Identify which cell holds the provided text, then report its [X, Y] central coordinate. 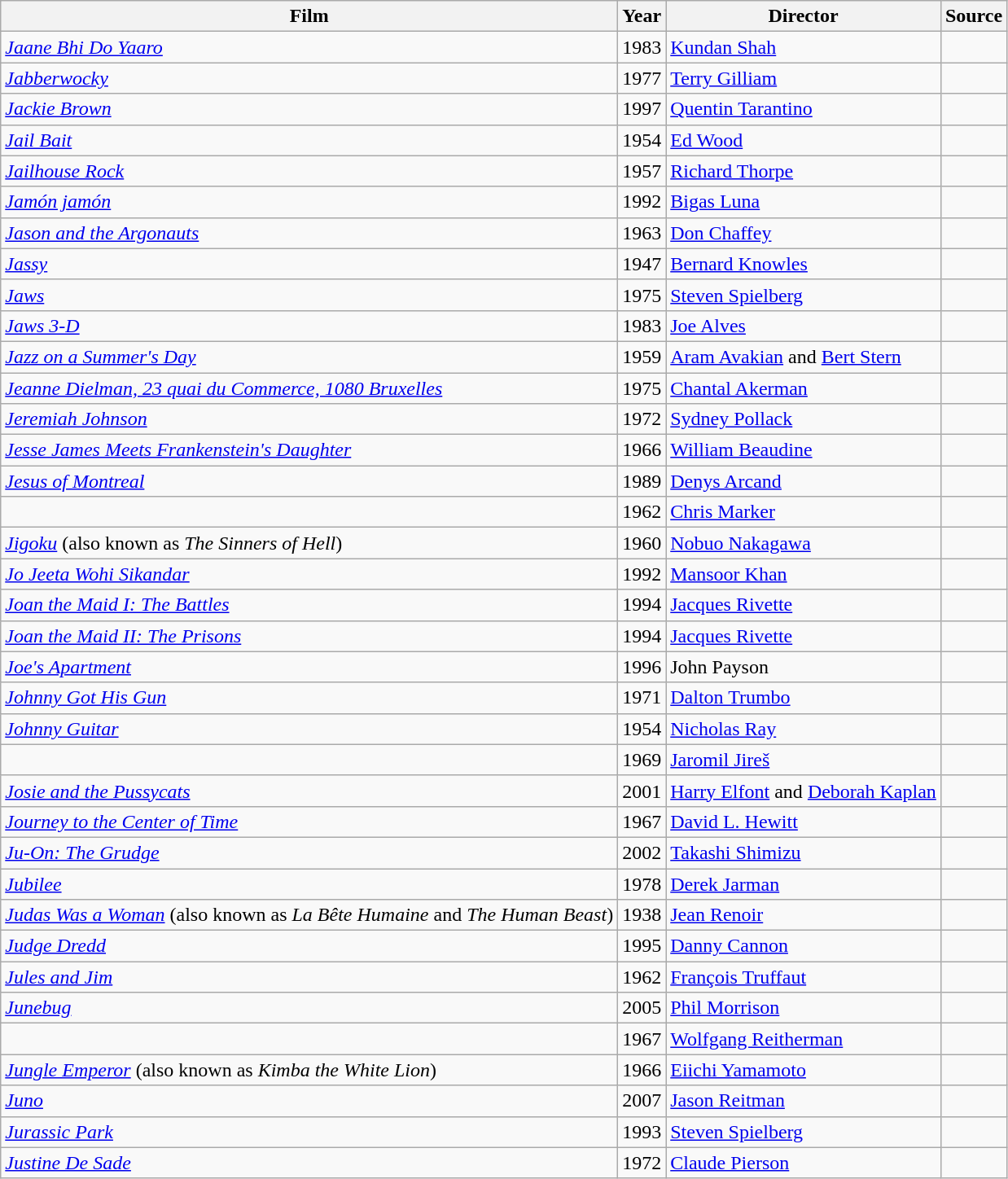
Chantal Akerman [804, 388]
1971 [642, 698]
1960 [642, 543]
Jurassic Park [309, 1132]
Jaws [309, 295]
2002 [642, 852]
Junebug [309, 1008]
Joan the Maid I: The Battles [309, 605]
Eiichi Yamamoto [804, 1070]
Jo Jeeta Wohi Sikandar [309, 574]
Claude Pierson [804, 1163]
Richard Thorpe [804, 171]
Jailhouse Rock [309, 171]
Jean Renoir [804, 915]
Juno [309, 1101]
Year [642, 16]
Jackie Brown [309, 109]
Nobuo Nakagawa [804, 543]
Jigoku (also known as The Sinners of Hell) [309, 543]
Director [804, 16]
Quentin Tarantino [804, 109]
Sydney Pollack [804, 419]
Jungle Emperor (also known as Kimba the White Lion) [309, 1070]
Jeremiah Johnson [309, 419]
Denys Arcand [804, 481]
David L. Hewitt [804, 822]
Wolfgang Reitherman [804, 1039]
Jaromil Jireš [804, 760]
Bernard Knowles [804, 264]
Jail Bait [309, 140]
Johnny Got His Gun [309, 698]
Bigas Luna [804, 202]
Jaws 3-D [309, 326]
1996 [642, 667]
François Truffaut [804, 977]
Jason and the Argonauts [309, 233]
Nicholas Ray [804, 729]
Takashi Shimizu [804, 852]
Derek Jarman [804, 883]
Jesse James Meets Frankenstein's Daughter [309, 450]
1959 [642, 357]
Johnny Guitar [309, 729]
1938 [642, 915]
1947 [642, 264]
1995 [642, 946]
Terry Gilliam [804, 78]
1997 [642, 109]
Danny Cannon [804, 946]
Phil Morrison [804, 1008]
Jabberwocky [309, 78]
Jubilee [309, 883]
Jason Reitman [804, 1101]
Journey to the Center of Time [309, 822]
Don Chaffey [804, 233]
Joe's Apartment [309, 667]
1969 [642, 760]
Jeanne Dielman, 23 quai du Commerce, 1080 Bruxelles [309, 388]
Josie and the Pussycats [309, 791]
Dalton Trumbo [804, 698]
1977 [642, 78]
Judas Was a Woman (also known as La Bête Humaine and The Human Beast) [309, 915]
Harry Elfont and Deborah Kaplan [804, 791]
Jules and Jim [309, 977]
Jamón jamón [309, 202]
Ed Wood [804, 140]
1989 [642, 481]
1957 [642, 171]
1978 [642, 883]
Joe Alves [804, 326]
2001 [642, 791]
Film [309, 16]
Mansoor Khan [804, 574]
Jassy [309, 264]
Aram Avakian and Bert Stern [804, 357]
Chris Marker [804, 512]
Jazz on a Summer's Day [309, 357]
1993 [642, 1132]
Jesus of Montreal [309, 481]
Judge Dredd [309, 946]
1963 [642, 233]
Source [974, 16]
Joan the Maid II: The Prisons [309, 636]
2005 [642, 1008]
2007 [642, 1101]
William Beaudine [804, 450]
Ju-On: The Grudge [309, 852]
Justine De Sade [309, 1163]
Jaane Bhi Do Yaaro [309, 47]
John Payson [804, 667]
Kundan Shah [804, 47]
